Identify which cell holds the provided text, then report its (X, Y) central coordinate. 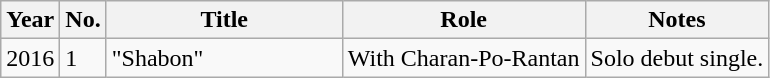
No. (83, 20)
Title (224, 20)
2016 (30, 58)
Role (464, 20)
"Shabon" (224, 58)
Notes (677, 20)
Solo debut single. (677, 58)
Year (30, 20)
1 (83, 58)
With Charan-Po-Rantan (464, 58)
